Extract the [x, y] coordinate from the center of the cell holding the provided text.  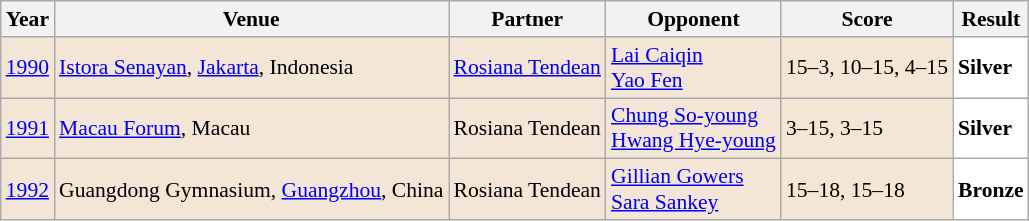
Venue [251, 19]
Score [867, 19]
15–3, 10–15, 4–15 [867, 68]
Chung So-young Hwang Hye-young [694, 128]
Macau Forum, Macau [251, 128]
1991 [28, 128]
Bronze [991, 190]
Opponent [694, 19]
Guangdong Gymnasium, Guangzhou, China [251, 190]
Partner [526, 19]
Result [991, 19]
Lai Caiqin Yao Fen [694, 68]
Gillian Gowers Sara Sankey [694, 190]
1992 [28, 190]
1990 [28, 68]
3–15, 3–15 [867, 128]
Year [28, 19]
Istora Senayan, Jakarta, Indonesia [251, 68]
15–18, 15–18 [867, 190]
